Search for the cell housing the specified text and yield its [X, Y] center coordinate. 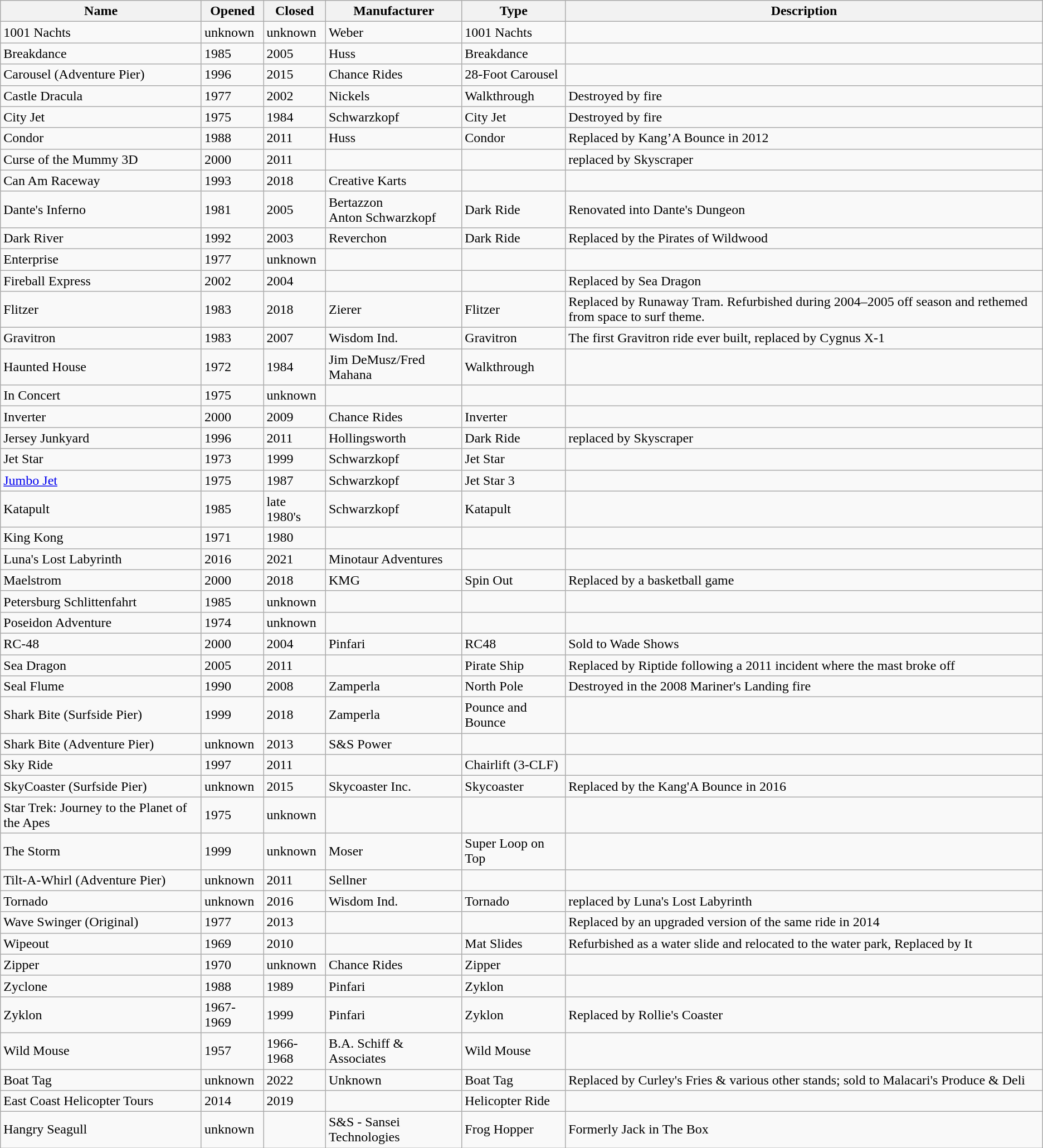
2021 [295, 559]
Pirate Ship [514, 665]
Unknown [393, 1079]
2007 [295, 338]
Moser [393, 852]
2003 [295, 238]
Castle Dracula [101, 96]
Haunted House [101, 367]
Type [514, 11]
Jersey Junkyard [101, 438]
1972 [232, 367]
Replaced by Riptide following a 2011 incident where the mast broke off [805, 665]
Replaced by Rollie's Coaster [805, 1014]
Nickels [393, 96]
Hangry Seagull [101, 1130]
Pounce and Bounce [514, 716]
Poseidon Adventure [101, 622]
The Storm [101, 852]
1987 [295, 480]
King Kong [101, 538]
Seal Flume [101, 687]
2019 [295, 1101]
Zierer [393, 310]
Destroyed in the 2008 Mariner's Landing fire [805, 687]
Dante's Inferno [101, 210]
Shark Bite (Adventure Pier) [101, 744]
Creative Karts [393, 181]
1990 [232, 687]
1989 [295, 986]
RC48 [514, 644]
late 1980's [295, 509]
The first Gravitron ride ever built, replaced by Cygnus X-1 [805, 338]
Sold to Wade Shows [805, 644]
RC-48 [101, 644]
Refurbished as a water slide and relocated to the water park, Replaced by It [805, 943]
S&S - Sansei Technologies [393, 1130]
Frog Hopper [514, 1130]
Skycoaster Inc. [393, 786]
2022 [295, 1079]
Spin Out [514, 580]
Chairlift (3-CLF) [514, 765]
Luna's Lost Labyrinth [101, 559]
Opened [232, 11]
Replaced by the Pirates of Wildwood [805, 238]
2010 [295, 943]
B.A. Schiff & Associates [393, 1051]
Petersburg Schlittenfahrt [101, 601]
1981 [232, 210]
1966-1968 [295, 1051]
28-Foot Carousel [514, 75]
Name [101, 11]
1957 [232, 1051]
Curse of the Mummy 3D [101, 159]
1971 [232, 538]
Mat Slides [514, 943]
Replaced by an upgraded version of the same ride in 2014 [805, 922]
S&S Power [393, 744]
1992 [232, 238]
Jet Star 3 [514, 480]
Helicopter Ride [514, 1101]
Jim DeMusz/Fred Mahana [393, 367]
BertazzonAnton Schwarzkopf [393, 210]
Replaced by Runaway Tram. Refurbished during 2004–2005 off season and rethemed from space to surf theme. [805, 310]
Skycoaster [514, 786]
Fireball Express [101, 280]
Replaced by a basketball game [805, 580]
Replaced by Curley's Fries & various other stands; sold to Malacari's Produce & Deli [805, 1079]
1967-1969 [232, 1014]
Zyclone [101, 986]
1973 [232, 459]
Maelstrom [101, 580]
Carousel (Adventure Pier) [101, 75]
Enterprise [101, 259]
East Coast Helicopter Tours [101, 1101]
1974 [232, 622]
Manufacturer [393, 11]
Jumbo Jet [101, 480]
In Concert [101, 396]
Sellner [393, 880]
1980 [295, 538]
1997 [232, 765]
North Pole [514, 687]
Shark Bite (Surfside Pier) [101, 716]
Sea Dragon [101, 665]
Tilt-A-Whirl (Adventure Pier) [101, 880]
Minotaur Adventures [393, 559]
Formerly Jack in The Box [805, 1130]
Dark River [101, 238]
KMG [393, 580]
Replaced by Kang’A Bounce in 2012 [805, 138]
Wipeout [101, 943]
1970 [232, 965]
2008 [295, 687]
2009 [295, 417]
Closed [295, 11]
Weber [393, 32]
Wave Swinger (Original) [101, 922]
replaced by Luna's Lost Labyrinth [805, 901]
Hollingsworth [393, 438]
Star Trek: Journey to the Planet of the Apes [101, 815]
SkyCoaster (Surfside Pier) [101, 786]
Replaced by the Kang'A Bounce in 2016 [805, 786]
Renovated into Dante's Dungeon [805, 210]
2014 [232, 1101]
Super Loop on Top [514, 852]
Replaced by Sea Dragon [805, 280]
1993 [232, 181]
Sky Ride [101, 765]
1969 [232, 943]
Description [805, 11]
Reverchon [393, 238]
Can Am Raceway [101, 181]
